Extract the [X, Y] coordinate from the center of the cell holding the provided text.  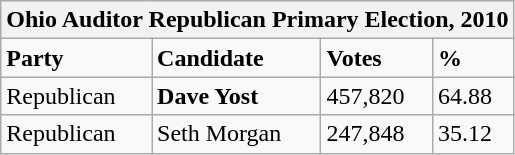
% [474, 58]
Dave Yost [236, 96]
247,848 [377, 134]
Ohio Auditor Republican Primary Election, 2010 [258, 20]
35.12 [474, 134]
Candidate [236, 58]
457,820 [377, 96]
Party [76, 58]
Votes [377, 58]
64.88 [474, 96]
Seth Morgan [236, 134]
